Capture the cell that displays the provided text and extract its [x, y] central coordinate. 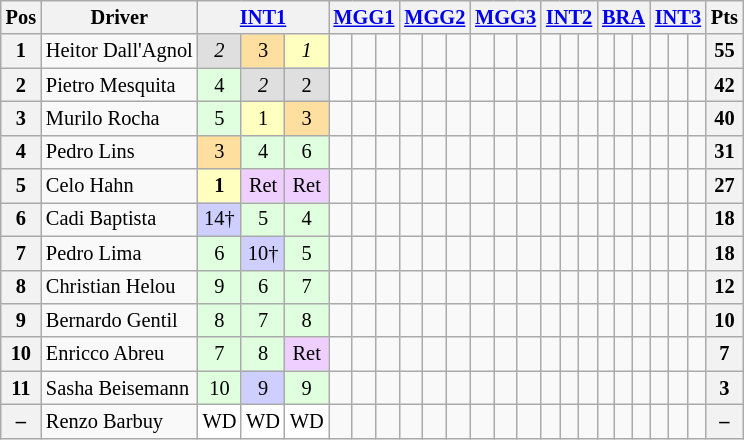
Pietro Mesquita [120, 85]
31 [724, 152]
Christian Helou [120, 287]
Pts [724, 17]
55 [724, 51]
Celo Hahn [120, 186]
MGG3 [506, 17]
Renzo Barbuy [120, 421]
27 [724, 186]
INT3 [678, 17]
Cadi Baptista [120, 219]
42 [724, 85]
INT1 [264, 17]
10† [263, 253]
Murilo Rocha [120, 118]
MGG1 [364, 17]
INT2 [569, 17]
40 [724, 118]
11 [21, 388]
Heitor Dall'Agnol [120, 51]
Enricco Abreu [120, 354]
Driver [120, 17]
Pedro Lima [120, 253]
Sasha Beisemann [120, 388]
Bernardo Gentil [120, 320]
Pos [21, 17]
BRA [624, 17]
Pedro Lins [120, 152]
14† [220, 219]
MGG2 [434, 17]
12 [724, 287]
